Return [x, y] of the center of cell containing provided text 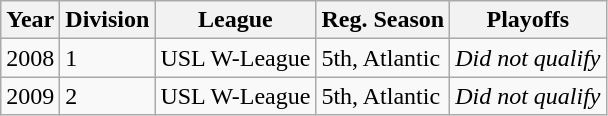
Division [108, 20]
Reg. Season [383, 20]
League [236, 20]
2 [108, 96]
2008 [30, 58]
Year [30, 20]
2009 [30, 96]
Playoffs [528, 20]
1 [108, 58]
